Scan for the cell matching the given text and deliver its (X, Y) coordinate at center. 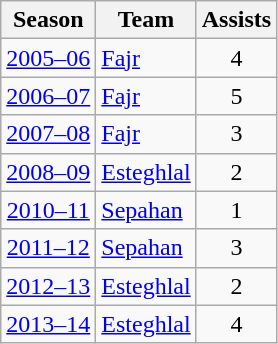
1 (236, 210)
2008–09 (48, 172)
2012–13 (48, 286)
Season (48, 20)
2010–11 (48, 210)
2005–06 (48, 58)
Assists (236, 20)
2007–08 (48, 134)
5 (236, 96)
Team (146, 20)
2006–07 (48, 96)
2011–12 (48, 248)
2013–14 (48, 324)
